Return the [x, y] coordinate for the center point of the cell that contains the specified text.  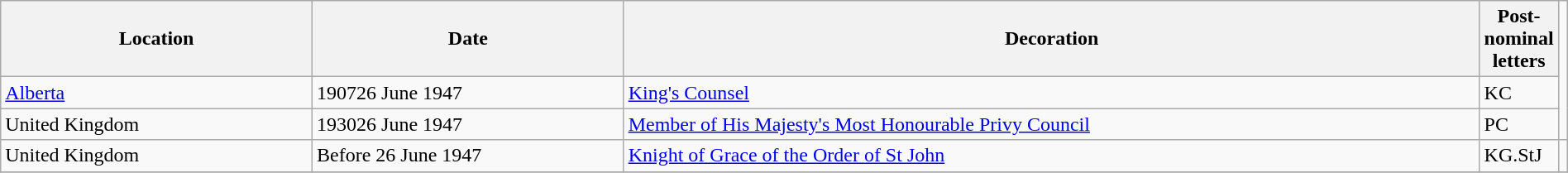
Before 26 June 1947 [468, 156]
Member of His Majesty's Most Honourable Privy Council [1052, 124]
Post-nominal letters [1518, 39]
Date [468, 39]
Knight of Grace of the Order of St John [1052, 156]
Alberta [157, 93]
King's Counsel [1052, 93]
KC [1518, 93]
190726 June 1947 [468, 93]
Decoration [1052, 39]
193026 June 1947 [468, 124]
KG.StJ [1518, 156]
Location [157, 39]
PC [1518, 124]
